For the text-containing cell, return its midpoint in (X, Y) coordinate format. 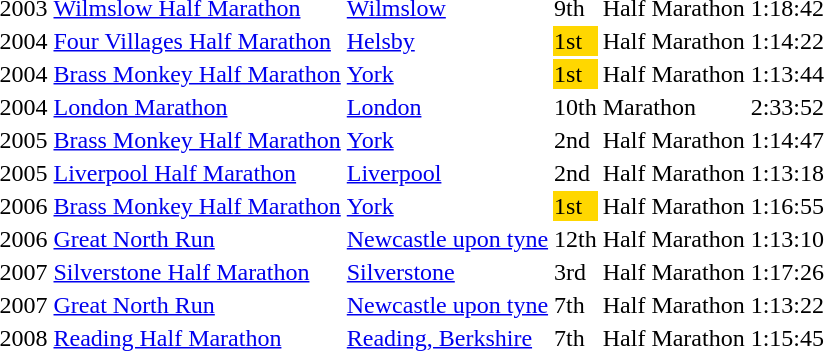
12th (576, 239)
Silverstone Half Marathon (197, 272)
Marathon (674, 107)
London Marathon (197, 107)
7th (576, 305)
10th (576, 107)
Liverpool (447, 173)
Helsby (447, 41)
Four Villages Half Marathon (197, 41)
London (447, 107)
3rd (576, 272)
Liverpool Half Marathon (197, 173)
Silverstone (447, 272)
